From the cell containing the given text, extract its center point as (X, Y) coordinate. 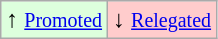
↑ Promoted (54, 20)
↓ Relegated (162, 20)
